Provide the [x, y] coordinate of the cell's center where the given text is located.  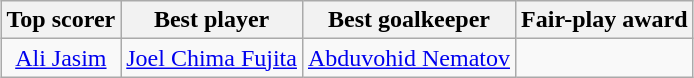
Top scorer [61, 20]
Joel Chima Fujita [212, 58]
Best goalkeeper [408, 20]
Fair-play award [604, 20]
Best player [212, 20]
Ali Jasim [61, 58]
Abduvohid Nematov [408, 58]
